Determine the (x, y) coordinate at the center of the cell enclosing the given text.  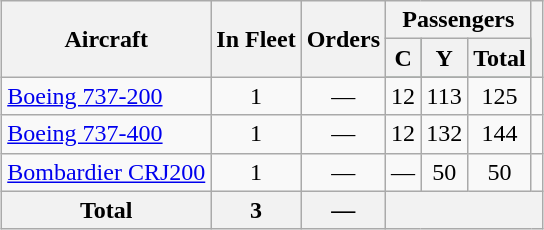
132 (444, 134)
In Fleet (256, 39)
3 (256, 210)
C (404, 58)
Y (444, 58)
113 (444, 96)
125 (500, 96)
Orders (343, 39)
Boeing 737-400 (106, 134)
144 (500, 134)
Boeing 737-200 (106, 96)
Passengers (459, 20)
Bombardier CRJ200 (106, 172)
Aircraft (106, 39)
